Provide the [X, Y] coordinate of the cell's center where the given text is located.  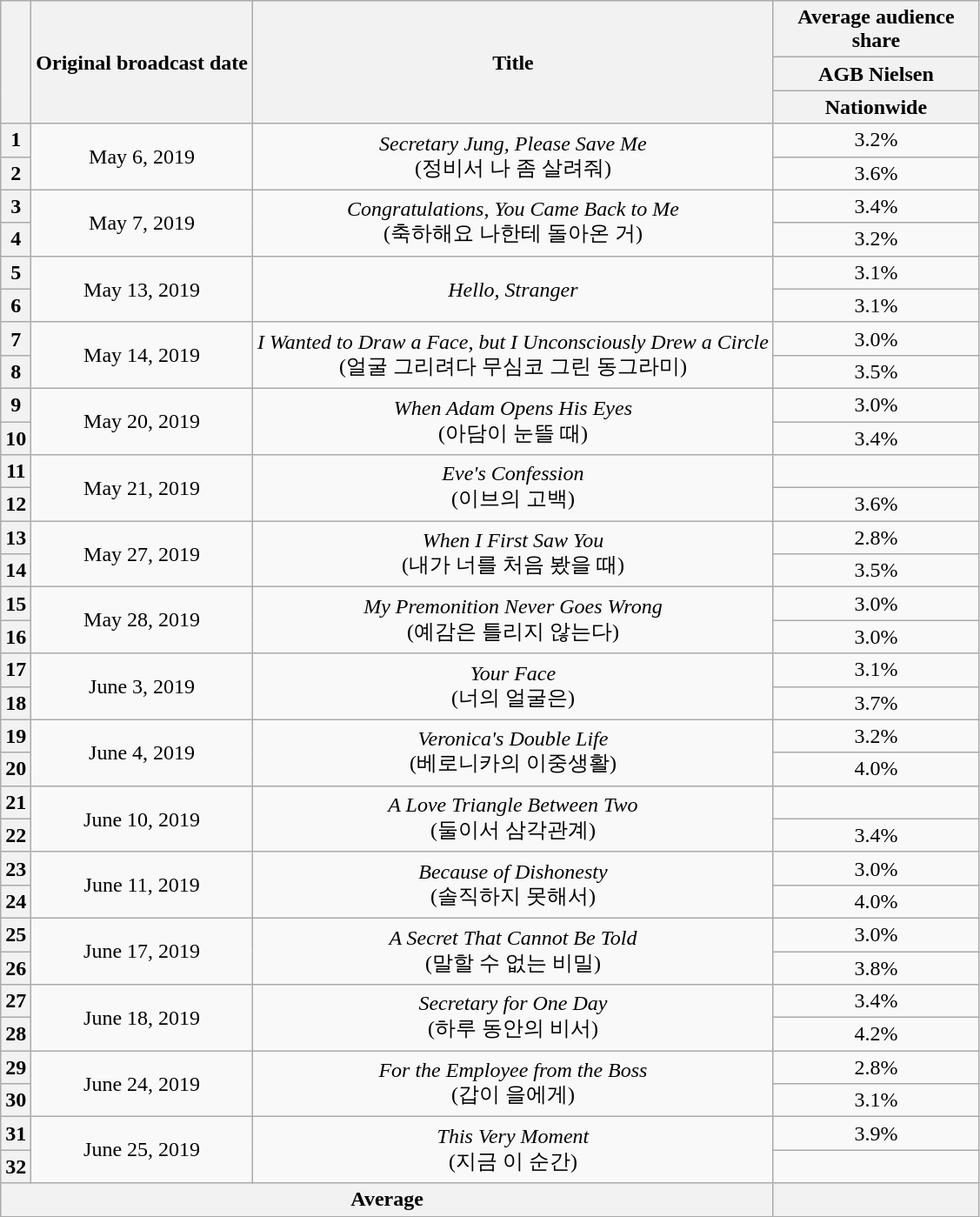
May 21, 2019 [143, 488]
Title [513, 63]
May 20, 2019 [143, 421]
30 [16, 1100]
31 [16, 1133]
Congratulations, You Came Back to Me(축하해요 나한테 돌아온 거) [513, 223]
17 [16, 670]
1 [16, 140]
Eve's Confession(이브의 고백) [513, 488]
Secretary Jung, Please Save Me(정비서 나 좀 살려줘) [513, 157]
A Secret That Cannot Be Told(말할 수 없는 비밀) [513, 951]
9 [16, 405]
For the Employee from the Boss(갑이 을에게) [513, 1084]
My Premonition Never Goes Wrong(예감은 틀리지 않는다) [513, 620]
May 27, 2019 [143, 554]
21 [16, 802]
4.2% [876, 1034]
22 [16, 835]
May 6, 2019 [143, 157]
12 [16, 505]
Average [388, 1200]
6 [16, 305]
May 14, 2019 [143, 355]
June 24, 2019 [143, 1084]
3.7% [876, 703]
Veronica's Double Life(베로니카의 이중생활) [513, 752]
Original broadcast date [143, 63]
May 7, 2019 [143, 223]
32 [16, 1167]
15 [16, 604]
Nationwide [876, 107]
Average audience share [876, 30]
25 [16, 934]
Because of Dishonesty(솔직하지 못해서) [513, 885]
3 [16, 206]
June 10, 2019 [143, 819]
24 [16, 901]
10 [16, 438]
June 17, 2019 [143, 951]
29 [16, 1067]
June 4, 2019 [143, 752]
28 [16, 1034]
June 18, 2019 [143, 1018]
2 [16, 173]
3.9% [876, 1133]
When Adam Opens His Eyes(아담이 눈뜰 때) [513, 421]
This Very Moment(지금 이 순간) [513, 1150]
May 13, 2019 [143, 289]
8 [16, 371]
14 [16, 571]
26 [16, 968]
When I First Saw You(내가 너를 처음 봤을 때) [513, 554]
4 [16, 239]
18 [16, 703]
20 [16, 769]
23 [16, 868]
11 [16, 471]
3.8% [876, 968]
A Love Triangle Between Two(둘이서 삼각관계) [513, 819]
7 [16, 338]
Secretary for One Day(하루 동안의 비서) [513, 1018]
27 [16, 1001]
May 28, 2019 [143, 620]
June 25, 2019 [143, 1150]
I Wanted to Draw a Face, but I Unconsciously Drew a Circle(얼굴 그리려다 무심코 그린 동그라미) [513, 355]
19 [16, 736]
5 [16, 272]
16 [16, 637]
June 3, 2019 [143, 686]
Your Face(너의 얼굴은) [513, 686]
13 [16, 538]
Hello, Stranger [513, 289]
June 11, 2019 [143, 885]
AGB Nielsen [876, 74]
